Detect which cell encompasses the target text, then output its (x, y) center coordinate. 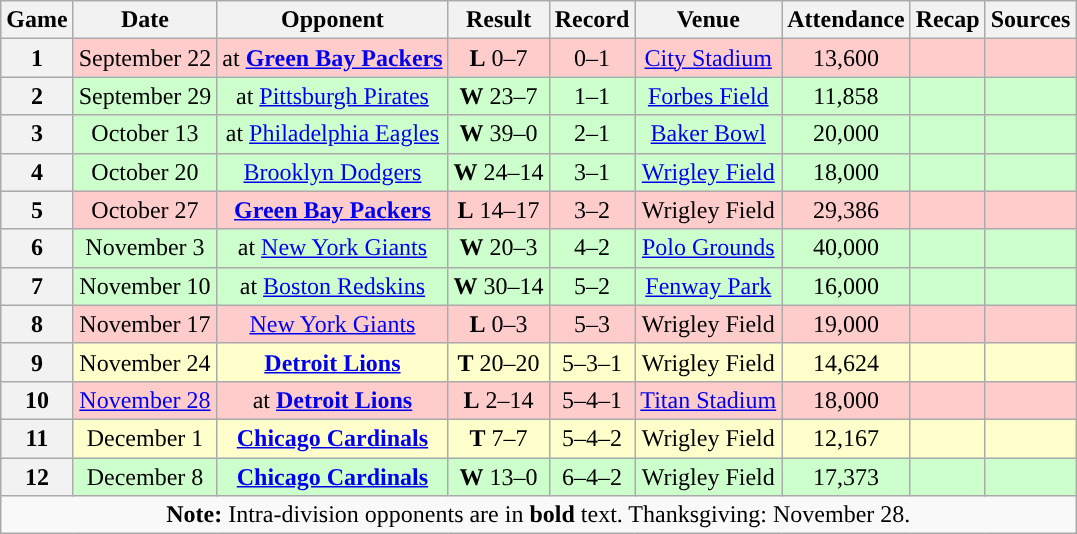
3–2 (592, 210)
at Green Bay Packers (332, 58)
Game (37, 20)
19,000 (846, 324)
Date (145, 20)
16,000 (846, 286)
6 (37, 248)
Baker Bowl (708, 134)
November 28 (145, 400)
5–3 (592, 324)
Attendance (846, 20)
17,373 (846, 477)
13,600 (846, 58)
1–1 (592, 96)
L 2–14 (498, 400)
4 (37, 172)
29,386 (846, 210)
at Detroit Lions (332, 400)
5–2 (592, 286)
November 17 (145, 324)
November 3 (145, 248)
City Stadium (708, 58)
L 14–17 (498, 210)
October 27 (145, 210)
September 29 (145, 96)
Detroit Lions (332, 362)
6–4–2 (592, 477)
Polo Grounds (708, 248)
October 13 (145, 134)
November 24 (145, 362)
2–1 (592, 134)
L 0–3 (498, 324)
Record (592, 20)
W 24–14 (498, 172)
at Philadelphia Eagles (332, 134)
at Pittsburgh Pirates (332, 96)
14,624 (846, 362)
December 1 (145, 438)
Green Bay Packers (332, 210)
9 (37, 362)
W 13–0 (498, 477)
September 22 (145, 58)
5–4–2 (592, 438)
12 (37, 477)
5 (37, 210)
Sources (1030, 20)
Fenway Park (708, 286)
Opponent (332, 20)
Brooklyn Dodgers (332, 172)
Titan Stadium (708, 400)
3–1 (592, 172)
Result (498, 20)
at New York Giants (332, 248)
10 (37, 400)
T 7–7 (498, 438)
October 20 (145, 172)
November 10 (145, 286)
40,000 (846, 248)
1 (37, 58)
W 20–3 (498, 248)
W 39–0 (498, 134)
New York Giants (332, 324)
W 23–7 (498, 96)
0–1 (592, 58)
4–2 (592, 248)
W 30–14 (498, 286)
5–4–1 (592, 400)
Forbes Field (708, 96)
2 (37, 96)
December 8 (145, 477)
5–3–1 (592, 362)
L 0–7 (498, 58)
20,000 (846, 134)
T 20–20 (498, 362)
Recap (948, 20)
11,858 (846, 96)
3 (37, 134)
Note: Intra-division opponents are in bold text. Thanksgiving: November 28. (538, 515)
11 (37, 438)
12,167 (846, 438)
at Boston Redskins (332, 286)
7 (37, 286)
8 (37, 324)
Venue (708, 20)
